From the cell containing the given text, extract its center point as (X, Y) coordinate. 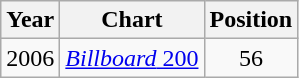
56 (251, 58)
2006 (30, 58)
Chart (132, 20)
Billboard 200 (132, 58)
Position (251, 20)
Year (30, 20)
